Determine the (X, Y) coordinate at the center of the cell enclosing the given text.  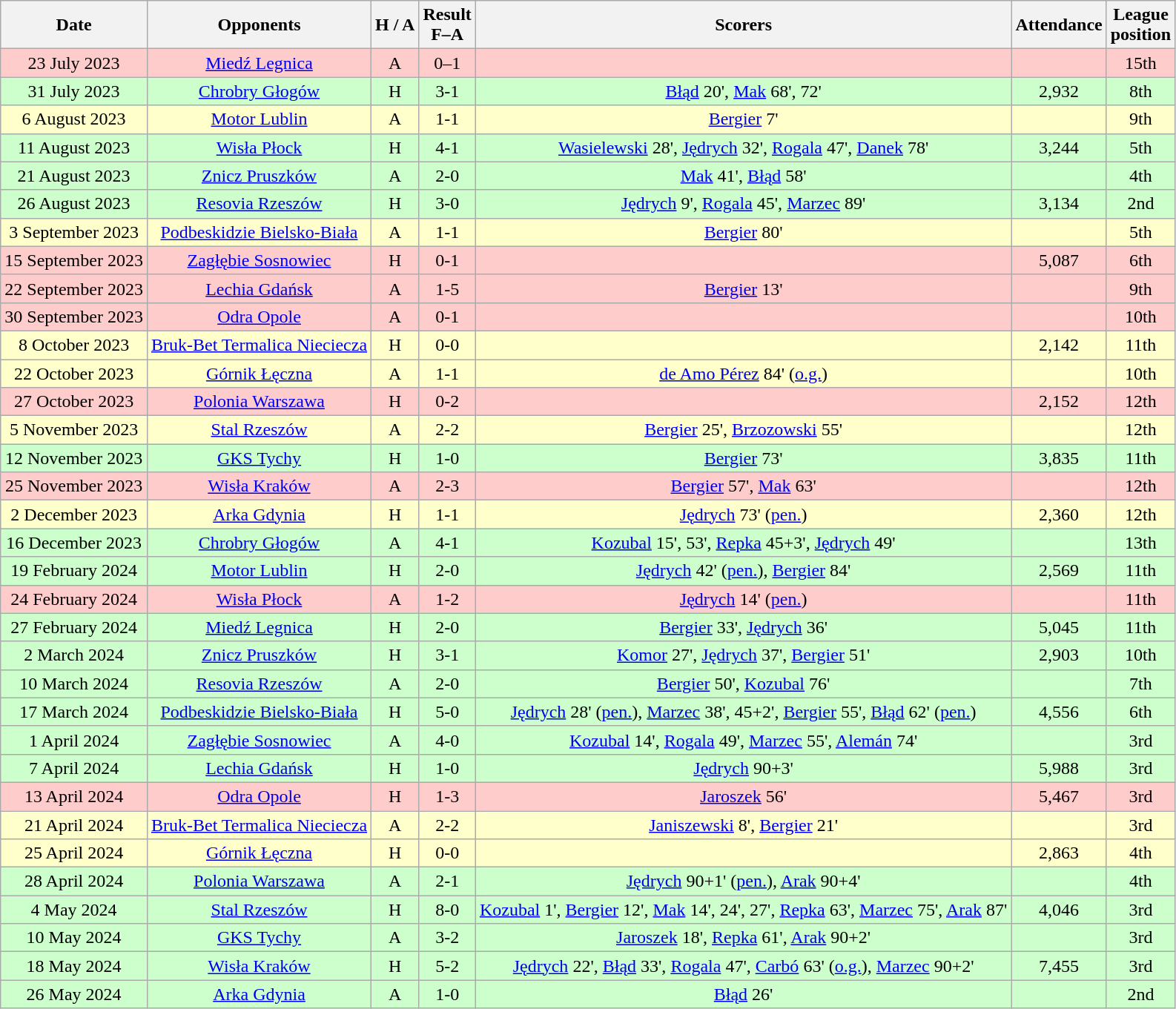
26 May 2024 (74, 994)
15 September 2023 (74, 260)
22 October 2023 (74, 373)
Błąd 20', Mak 68', 72' (743, 91)
1-5 (447, 288)
3,134 (1059, 204)
1 April 2024 (74, 740)
Bergier 25', Brzozowski 55' (743, 430)
Kozubal 14', Rogala 49', Marzec 55', Alemán 74' (743, 740)
Kozubal 1', Bergier 12', Mak 14', 24', 27', Repka 63', Marzec 75', Arak 87' (743, 910)
H / A (395, 25)
3 September 2023 (74, 232)
Jędrych 9', Rogala 45', Marzec 89' (743, 204)
2,569 (1059, 571)
2 December 2023 (74, 515)
28 April 2024 (74, 881)
16 December 2023 (74, 543)
2,142 (1059, 345)
Leagueposition (1140, 25)
Bergier 13' (743, 288)
de Amo Pérez 84' (o.g.) (743, 373)
ResultF–A (447, 25)
27 February 2024 (74, 627)
22 September 2023 (74, 288)
4,556 (1059, 712)
7,455 (1059, 966)
24 February 2024 (74, 599)
18 May 2024 (74, 966)
Komor 27', Jędrych 37', Bergier 51' (743, 655)
Attendance (1059, 25)
Wasielewski 28', Jędrych 32', Rogala 47', Danek 78' (743, 148)
Bergier 57', Mak 63' (743, 486)
31 July 2023 (74, 91)
5,087 (1059, 260)
2 March 2024 (74, 655)
Bergier 33', Jędrych 36' (743, 627)
2,932 (1059, 91)
26 August 2023 (74, 204)
5-2 (447, 966)
2,152 (1059, 402)
0-2 (447, 402)
2,903 (1059, 655)
1-2 (447, 599)
Jędrych 28' (pen.), Marzec 38', 45+2', Bergier 55', Błąd 62' (pen.) (743, 712)
5,045 (1059, 627)
Bergier 80' (743, 232)
Scorers (743, 25)
2-1 (447, 881)
19 February 2024 (74, 571)
3,244 (1059, 148)
1-3 (447, 796)
4 May 2024 (74, 910)
13 April 2024 (74, 796)
Jędrych 90+3' (743, 768)
2-3 (447, 486)
12 November 2023 (74, 458)
6 August 2023 (74, 119)
Bergier 73' (743, 458)
Jędrych 90+1' (pen.), Arak 90+4' (743, 881)
Jędrych 14' (pen.) (743, 599)
Bergier 50', Kozubal 76' (743, 684)
5 November 2023 (74, 430)
Mak 41', Błąd 58' (743, 176)
25 April 2024 (74, 853)
8th (1140, 91)
Opponents (259, 25)
Jędrych 22', Błąd 33', Rogala 47', Carbó 63' (o.g.), Marzec 90+2' (743, 966)
10 March 2024 (74, 684)
3-0 (447, 204)
Jaroszek 56' (743, 796)
7th (1140, 684)
11 August 2023 (74, 148)
5-0 (447, 712)
5,467 (1059, 796)
Bergier 7' (743, 119)
4,046 (1059, 910)
5,988 (1059, 768)
25 November 2023 (74, 486)
2,360 (1059, 515)
3,835 (1059, 458)
8 October 2023 (74, 345)
30 September 2023 (74, 317)
Kozubal 15', 53', Repka 45+3', Jędrych 49' (743, 543)
4-0 (447, 740)
7 April 2024 (74, 768)
Jędrych 73' (pen.) (743, 515)
27 October 2023 (74, 402)
21 April 2024 (74, 825)
Błąd 26' (743, 994)
8-0 (447, 910)
3-2 (447, 938)
Jędrych 42' (pen.), Bergier 84' (743, 571)
Date (74, 25)
21 August 2023 (74, 176)
10 May 2024 (74, 938)
Janiszewski 8', Bergier 21' (743, 825)
2,863 (1059, 853)
Jaroszek 18', Repka 61', Arak 90+2' (743, 938)
23 July 2023 (74, 63)
17 March 2024 (74, 712)
0–1 (447, 63)
13th (1140, 543)
15th (1140, 63)
